Extract the [X, Y] coordinate from the center of the cell holding the provided text.  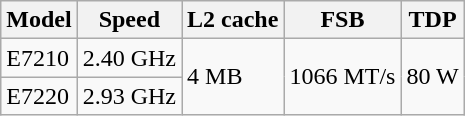
FSB [342, 20]
80 W [432, 77]
4 MB [233, 77]
TDP [432, 20]
E7220 [39, 96]
2.93 GHz [129, 96]
L2 cache [233, 20]
Model [39, 20]
2.40 GHz [129, 58]
E7210 [39, 58]
1066 MT/s [342, 77]
Speed [129, 20]
